Search for the cell housing the specified text and yield its (x, y) center coordinate. 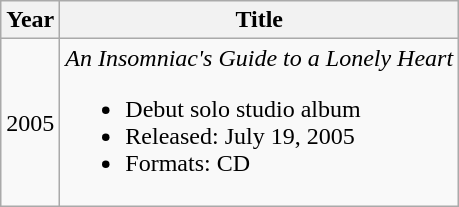
2005 (30, 122)
An Insomniac's Guide to a Lonely HeartDebut solo studio albumReleased: July 19, 2005Formats: CD (260, 122)
Title (260, 20)
Year (30, 20)
